Identify which cell holds the provided text, then report its (X, Y) central coordinate. 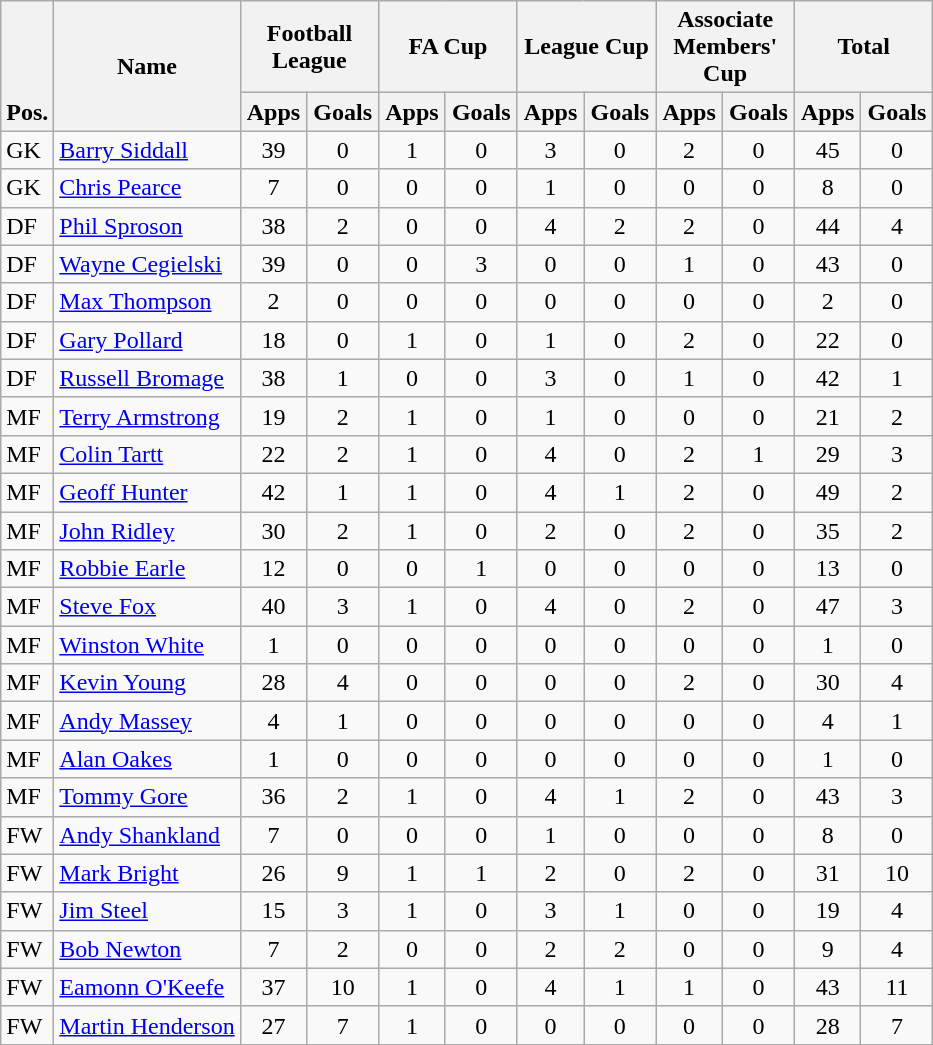
45 (828, 150)
Terry Armstrong (147, 416)
Colin Tartt (147, 454)
Total (864, 47)
13 (828, 569)
Andy Massey (147, 721)
29 (828, 454)
Kevin Young (147, 683)
11 (897, 987)
Associate Members' Cup (726, 47)
Wayne Cegielski (147, 264)
Martin Henderson (147, 1025)
Barry Siddall (147, 150)
Steve Fox (147, 607)
Jim Steel (147, 911)
Robbie Earle (147, 569)
Name (147, 66)
League Cup (586, 47)
Bob Newton (147, 949)
37 (274, 987)
Mark Bright (147, 873)
49 (828, 492)
Alan Oakes (147, 759)
47 (828, 607)
Winston White (147, 645)
31 (828, 873)
John Ridley (147, 531)
21 (828, 416)
26 (274, 873)
Gary Pollard (147, 340)
Max Thompson (147, 302)
Chris Pearce (147, 188)
Geoff Hunter (147, 492)
40 (274, 607)
15 (274, 911)
Andy Shankland (147, 835)
18 (274, 340)
Russell Bromage (147, 378)
Phil Sproson (147, 226)
12 (274, 569)
Football League (310, 47)
36 (274, 797)
35 (828, 531)
27 (274, 1025)
Pos. (28, 66)
Eamonn O'Keefe (147, 987)
FA Cup (448, 47)
44 (828, 226)
Tommy Gore (147, 797)
